Provide the (x, y) coordinate of the cell's center where the given text is located.  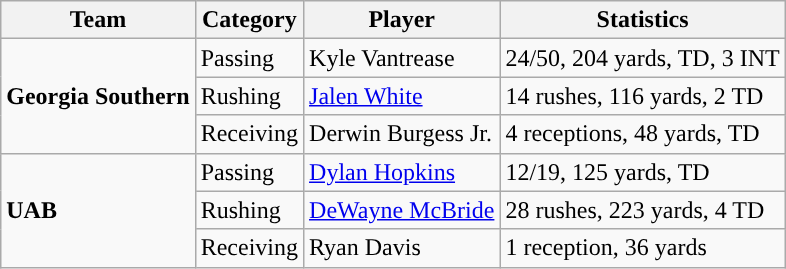
Dylan Hopkins (402, 172)
4 receptions, 48 yards, TD (642, 134)
Player (402, 20)
28 rushes, 223 yards, 4 TD (642, 210)
Derwin Burgess Jr. (402, 134)
Team (98, 20)
14 rushes, 116 yards, 2 TD (642, 96)
Kyle Vantrease (402, 58)
DeWayne McBride (402, 210)
Ryan Davis (402, 248)
12/19, 125 yards, TD (642, 172)
UAB (98, 210)
Georgia Southern (98, 96)
Category (249, 20)
Jalen White (402, 96)
Statistics (642, 20)
24/50, 204 yards, TD, 3 INT (642, 58)
1 reception, 36 yards (642, 248)
